Find where the given text appears and provide that cell's center as (x, y) coordinate. 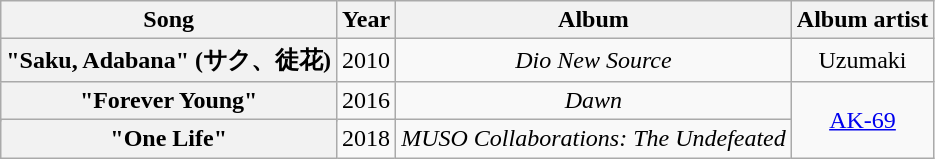
Song (169, 20)
Uzumaki (862, 60)
2010 (366, 60)
Dawn (594, 100)
MUSO Collaborations: The Undefeated (594, 138)
"One Life" (169, 138)
Dio New Source (594, 60)
AK-69 (862, 119)
Album (594, 20)
"Saku, Adabana" (サク、徒花) (169, 60)
Album artist (862, 20)
2016 (366, 100)
"Forever Young" (169, 100)
Year (366, 20)
2018 (366, 138)
